Provide the [X, Y] coordinate of the cell's center where the given text is located.  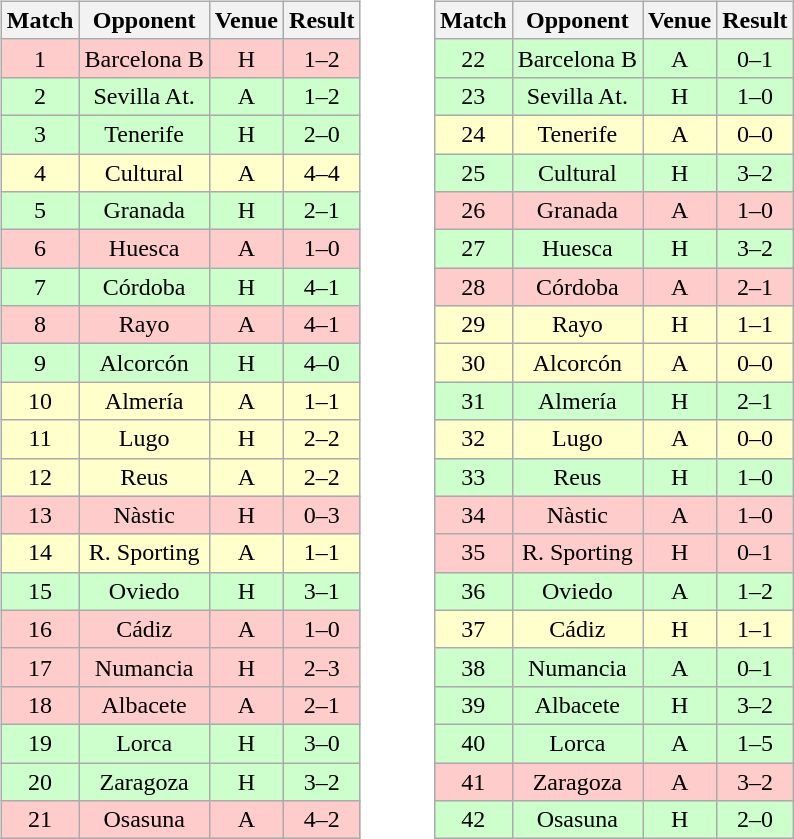
3 [40, 134]
8 [40, 325]
26 [473, 211]
38 [473, 667]
2 [40, 96]
20 [40, 781]
34 [473, 515]
14 [40, 553]
40 [473, 743]
41 [473, 781]
33 [473, 477]
2–3 [322, 667]
28 [473, 287]
4 [40, 173]
18 [40, 705]
19 [40, 743]
10 [40, 401]
15 [40, 591]
5 [40, 211]
39 [473, 705]
32 [473, 439]
42 [473, 820]
0–3 [322, 515]
29 [473, 325]
27 [473, 249]
9 [40, 363]
25 [473, 173]
36 [473, 591]
37 [473, 629]
1–5 [755, 743]
11 [40, 439]
4–0 [322, 363]
35 [473, 553]
13 [40, 515]
12 [40, 477]
3–1 [322, 591]
21 [40, 820]
30 [473, 363]
6 [40, 249]
31 [473, 401]
4–2 [322, 820]
24 [473, 134]
22 [473, 58]
4–4 [322, 173]
23 [473, 96]
17 [40, 667]
1 [40, 58]
3–0 [322, 743]
7 [40, 287]
16 [40, 629]
